Output the [X, Y] coordinate of the center of the cell containing the given text.  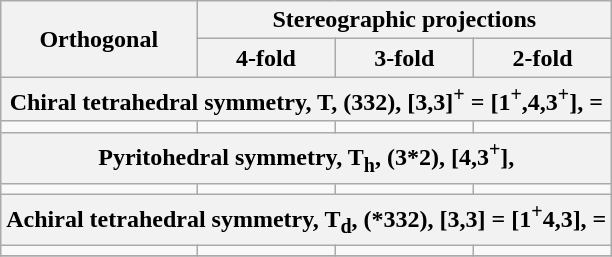
3-fold [404, 58]
Stereographic projections [404, 20]
Achiral tetrahedral symmetry, Td, (*332), [3,3] = [1+4,3], = [306, 220]
2-fold [542, 58]
Orthogonal [99, 39]
Pyritohedral symmetry, Th, (3*2), [4,3+], [306, 158]
Chiral tetrahedral symmetry, T, (332), [3,3]+ = [1+,4,3+], = [306, 100]
4-fold [266, 58]
